Find where the given text appears and provide that cell's center as [x, y] coordinate. 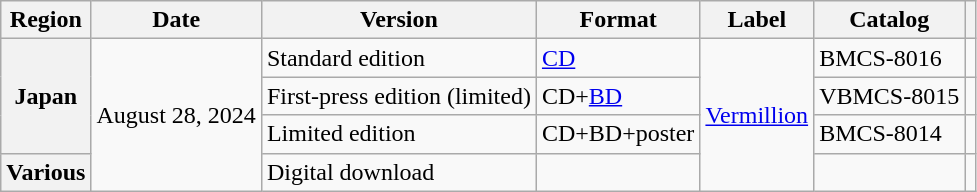
Various [46, 172]
CD+BD+poster [618, 134]
Digital download [398, 172]
BMCS-8014 [890, 134]
Format [618, 20]
Vermillion [757, 115]
Catalog [890, 20]
BMCS-8016 [890, 58]
CD+BD [618, 96]
Standard edition [398, 58]
Limited edition [398, 134]
Date [176, 20]
August 28, 2024 [176, 115]
CD [618, 58]
Label [757, 20]
Region [46, 20]
VBMCS-8015 [890, 96]
Japan [46, 96]
Version [398, 20]
First-press edition (limited) [398, 96]
